Detect which cell encompasses the target text, then output its [X, Y] center coordinate. 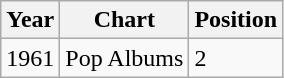
Year [30, 20]
1961 [30, 58]
Chart [124, 20]
Position [236, 20]
Pop Albums [124, 58]
2 [236, 58]
